Capture the cell that displays the provided text and extract its (X, Y) central coordinate. 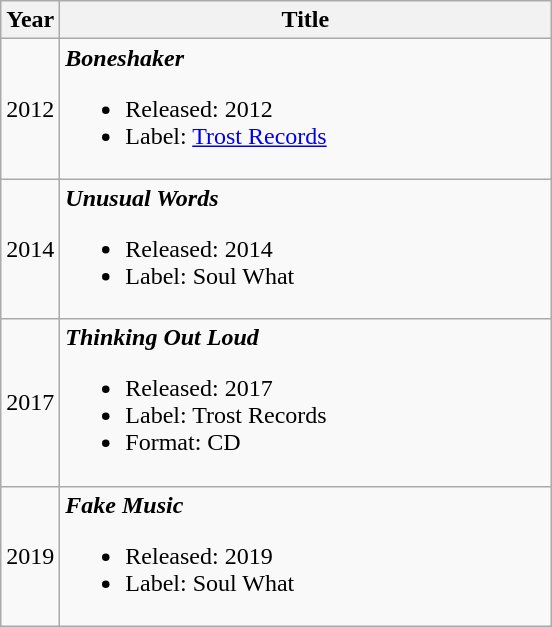
Thinking Out LoudReleased: 2017Label: Trost RecordsFormat: CD (306, 402)
2014 (30, 249)
Fake MusicReleased: 2019Label: Soul What (306, 556)
Unusual WordsReleased: 2014Label: Soul What (306, 249)
2012 (30, 109)
Year (30, 20)
BoneshakerReleased: 2012Label: Trost Records (306, 109)
2017 (30, 402)
2019 (30, 556)
Title (306, 20)
